Capture the cell that displays the provided text and extract its (X, Y) central coordinate. 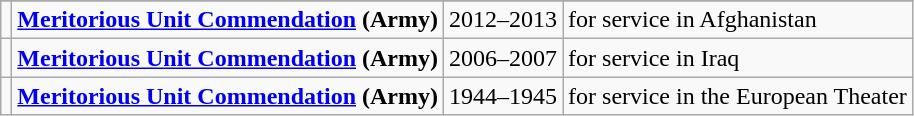
for service in Afghanistan (738, 20)
for service in Iraq (738, 58)
2006–2007 (502, 58)
1944–1945 (502, 96)
2012–2013 (502, 20)
for service in the European Theater (738, 96)
